Pinpoint the cell where the given text exists, returning its (x, y) midpoint coordinate. 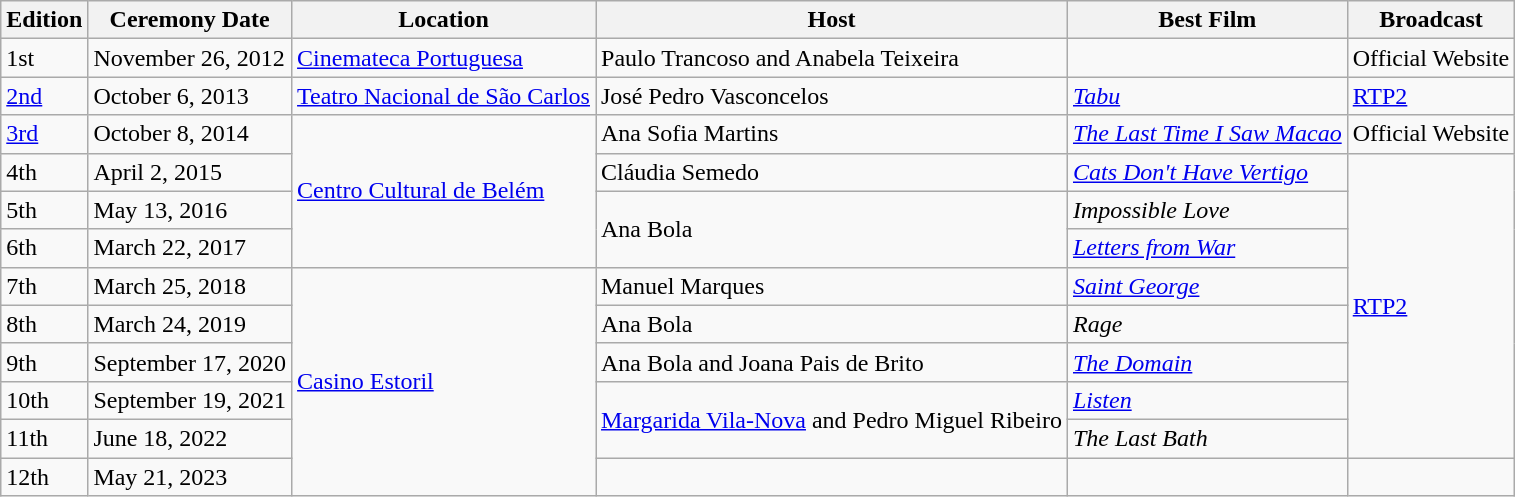
José Pedro Vasconcelos (832, 96)
Best Film (1207, 20)
Tabu (1207, 96)
Ana Bola and Joana Pais de Brito (832, 362)
Teatro Nacional de São Carlos (444, 96)
November 26, 2012 (190, 58)
Casino Estoril (444, 381)
Host (832, 20)
6th (44, 248)
April 2, 2015 (190, 172)
May 13, 2016 (190, 210)
Ceremony Date (190, 20)
Listen (1207, 400)
1st (44, 58)
March 22, 2017 (190, 248)
Manuel Marques (832, 286)
Saint George (1207, 286)
March 24, 2019 (190, 324)
June 18, 2022 (190, 438)
March 25, 2018 (190, 286)
Rage (1207, 324)
Cinemateca Portuguesa (444, 58)
10th (44, 400)
Impossible Love (1207, 210)
October 8, 2014 (190, 134)
Cláudia Semedo (832, 172)
Centro Cultural de Belém (444, 191)
7th (44, 286)
Margarida Vila-Nova and Pedro Miguel Ribeiro (832, 419)
Ana Sofia Martins (832, 134)
9th (44, 362)
The Domain (1207, 362)
The Last Bath (1207, 438)
September 17, 2020 (190, 362)
The Last Time I Saw Macao (1207, 134)
8th (44, 324)
Letters from War (1207, 248)
11th (44, 438)
4th (44, 172)
Paulo Trancoso and Anabela Teixeira (832, 58)
12th (44, 477)
2nd (44, 96)
May 21, 2023 (190, 477)
Edition (44, 20)
Broadcast (1431, 20)
Cats Don't Have Vertigo (1207, 172)
Location (444, 20)
5th (44, 210)
3rd (44, 134)
September 19, 2021 (190, 400)
October 6, 2013 (190, 96)
